Provide the [X, Y] coordinate of the cell's center where the given text is located.  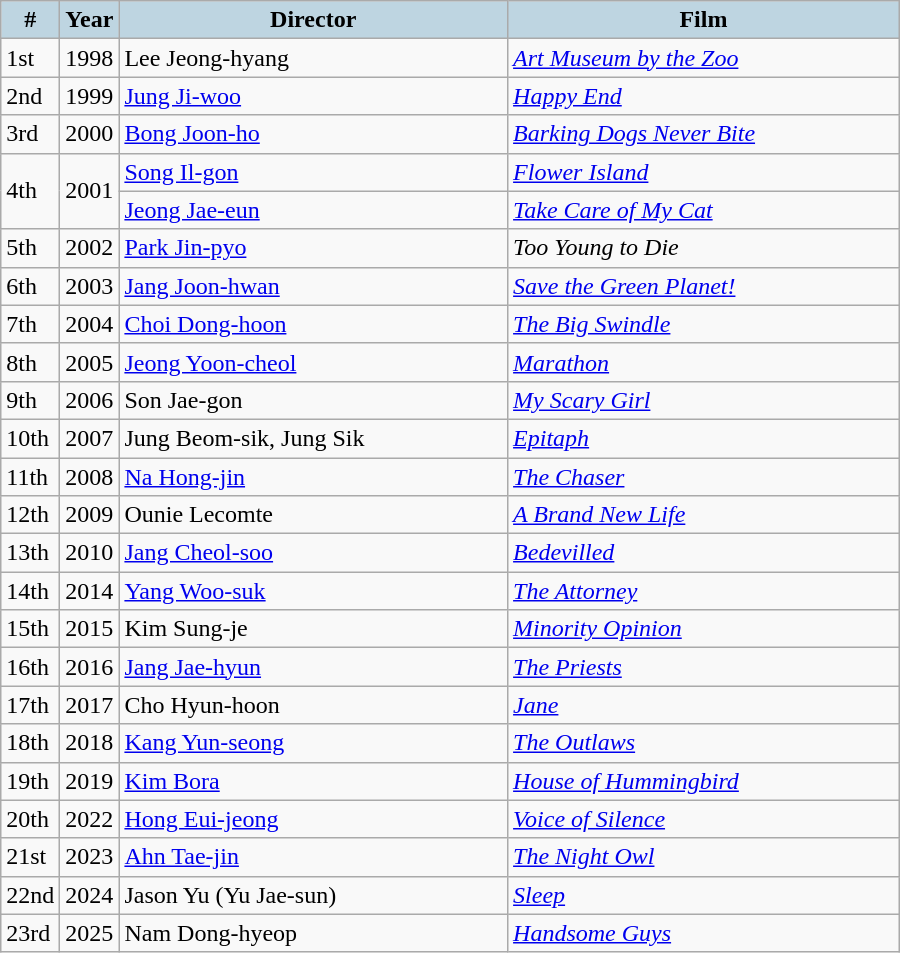
My Scary Girl [704, 400]
2018 [90, 743]
15th [30, 629]
Jeong Jae-eun [314, 210]
House of Hummingbird [704, 781]
The Priests [704, 667]
2014 [90, 591]
Marathon [704, 362]
Too Young to Die [704, 248]
Save the Green Planet! [704, 286]
Sleep [704, 895]
Jang Joon-hwan [314, 286]
2017 [90, 705]
13th [30, 553]
12th [30, 515]
Epitaph [704, 438]
2005 [90, 362]
2007 [90, 438]
# [30, 20]
Handsome Guys [704, 933]
Jung Ji-woo [314, 96]
19th [30, 781]
2023 [90, 857]
The Night Owl [704, 857]
Barking Dogs Never Bite [704, 134]
1st [30, 58]
Happy End [704, 96]
Son Jae-gon [314, 400]
Art Museum by the Zoo [704, 58]
The Chaser [704, 477]
2003 [90, 286]
2002 [90, 248]
2022 [90, 819]
1999 [90, 96]
2006 [90, 400]
5th [30, 248]
Take Care of My Cat [704, 210]
2016 [90, 667]
The Big Swindle [704, 324]
22nd [30, 895]
Ounie Lecomte [314, 515]
7th [30, 324]
2001 [90, 191]
3rd [30, 134]
Bong Joon-ho [314, 134]
Kim Bora [314, 781]
A Brand New Life [704, 515]
20th [30, 819]
2025 [90, 933]
9th [30, 400]
The Outlaws [704, 743]
2019 [90, 781]
16th [30, 667]
2024 [90, 895]
Jung Beom-sik, Jung Sik [314, 438]
Jason Yu (Yu Jae-sun) [314, 895]
The Attorney [704, 591]
Jang Cheol-soo [314, 553]
2004 [90, 324]
11th [30, 477]
Flower Island [704, 172]
Minority Opinion [704, 629]
Ahn Tae-jin [314, 857]
Jane [704, 705]
1998 [90, 58]
Year [90, 20]
Jang Jae-hyun [314, 667]
Yang Woo-suk [314, 591]
21st [30, 857]
4th [30, 191]
14th [30, 591]
Jeong Yoon-cheol [314, 362]
Na Hong-jin [314, 477]
Kim Sung-je [314, 629]
2nd [30, 96]
6th [30, 286]
2010 [90, 553]
Director [314, 20]
Kang Yun-seong [314, 743]
2009 [90, 515]
Hong Eui-jeong [314, 819]
10th [30, 438]
Film [704, 20]
Lee Jeong-hyang [314, 58]
Song Il-gon [314, 172]
2008 [90, 477]
23rd [30, 933]
Park Jin-pyo [314, 248]
Cho Hyun-hoon [314, 705]
Voice of Silence [704, 819]
2000 [90, 134]
Bedevilled [704, 553]
2015 [90, 629]
Choi Dong-hoon [314, 324]
17th [30, 705]
Nam Dong-hyeop [314, 933]
18th [30, 743]
8th [30, 362]
